For the text-containing cell, return its midpoint in (x, y) coordinate format. 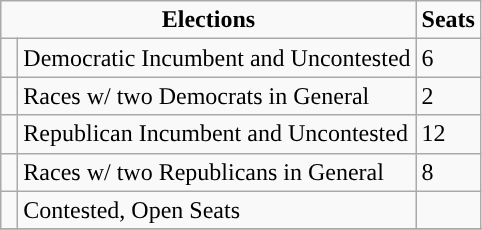
Elections (208, 20)
Democratic Incumbent and Uncontested (217, 58)
Races w/ two Republicans in General (217, 172)
12 (448, 134)
Contested, Open Seats (217, 210)
2 (448, 96)
Races w/ two Democrats in General (217, 96)
6 (448, 58)
Republican Incumbent and Uncontested (217, 134)
Seats (448, 20)
8 (448, 172)
